Extract the (x, y) coordinate from the center of the cell holding the provided text.  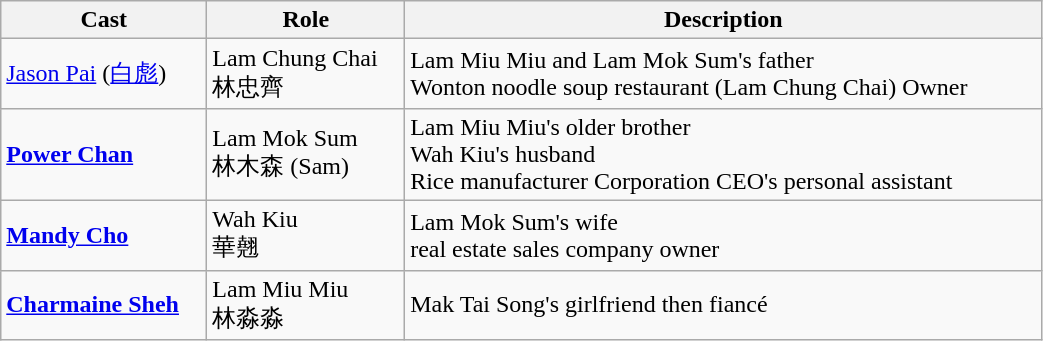
Jason Pai (白彪) (104, 74)
Charmaine Sheh (104, 305)
Lam Miu Miu's older brother Wah Kiu's husband Rice manufacturer Corporation CEO's personal assistant (724, 154)
Description (724, 20)
Lam Mok Sum's wife real estate sales company owner (724, 235)
Cast (104, 20)
Power Chan (104, 154)
Lam Miu Miu 林淼淼 (306, 305)
Lam Chung Chai 林忠齊 (306, 74)
Mandy Cho (104, 235)
Mak Tai Song's girlfriend then fiancé (724, 305)
Lam Mok Sum 林木森 (Sam) (306, 154)
Role (306, 20)
Wah Kiu 華翹 (306, 235)
Lam Miu Miu and Lam Mok Sum's father Wonton noodle soup restaurant (Lam Chung Chai) Owner (724, 74)
